Identify which cell holds the provided text, then report its (X, Y) central coordinate. 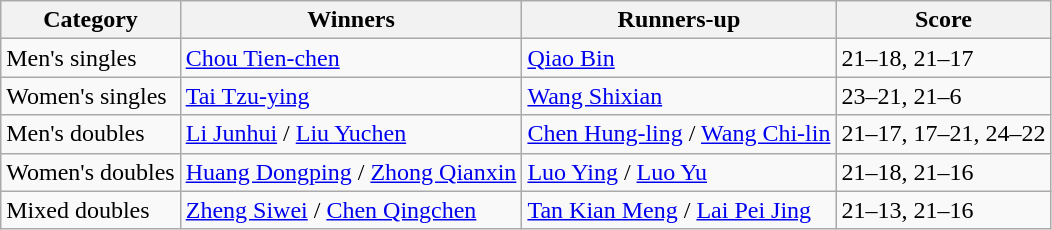
Li Junhui / Liu Yuchen (351, 134)
Tai Tzu-ying (351, 96)
Huang Dongping / Zhong Qianxin (351, 172)
Women's doubles (90, 172)
21–17, 17–21, 24–22 (944, 134)
Chen Hung-ling / Wang Chi-lin (679, 134)
Mixed doubles (90, 210)
Winners (351, 20)
Women's singles (90, 96)
23–21, 21–6 (944, 96)
Zheng Siwei / Chen Qingchen (351, 210)
Score (944, 20)
Wang Shixian (679, 96)
Chou Tien-chen (351, 58)
Tan Kian Meng / Lai Pei Jing (679, 210)
21–18, 21–16 (944, 172)
Luo Ying / Luo Yu (679, 172)
Runners-up (679, 20)
21–13, 21–16 (944, 210)
21–18, 21–17 (944, 58)
Men's doubles (90, 134)
Qiao Bin (679, 58)
Men's singles (90, 58)
Category (90, 20)
